Return (X, Y) of the center of cell containing provided text 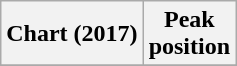
Chart (2017) (72, 34)
Peakposition (189, 34)
